Pinpoint the cell where the given text exists, returning its (x, y) midpoint coordinate. 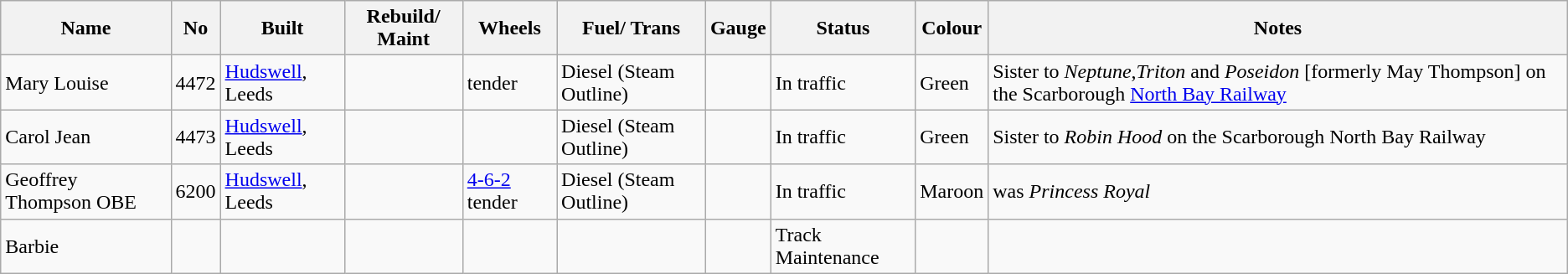
Sister to Robin Hood on the Scarborough North Bay Railway (1278, 137)
4472 (196, 82)
Sister to Neptune,Triton and Poseidon [formerly May Thompson] on the Scarborough North Bay Railway (1278, 82)
Colour (952, 28)
No (196, 28)
4-6-2 tender (509, 191)
6200 (196, 191)
Rebuild/ Maint (404, 28)
was Princess Royal (1278, 191)
Track Maintenance (843, 246)
Name (85, 28)
Fuel/ Trans (632, 28)
Geoffrey Thompson OBE (85, 191)
Wheels (509, 28)
Gauge (738, 28)
Notes (1278, 28)
Status (843, 28)
Built (282, 28)
Barbie (85, 246)
Maroon (952, 191)
Carol Jean (85, 137)
tender (509, 82)
4473 (196, 137)
Mary Louise (85, 82)
